Extract the (X, Y) coordinate from the center of the cell holding the provided text.  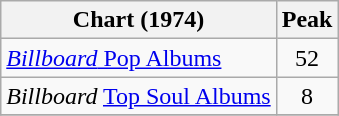
Peak (307, 20)
Billboard Pop Albums (138, 58)
Billboard Top Soul Albums (138, 96)
Chart (1974) (138, 20)
52 (307, 58)
8 (307, 96)
